Return the [X, Y] coordinate for the center point of the cell that contains the specified text.  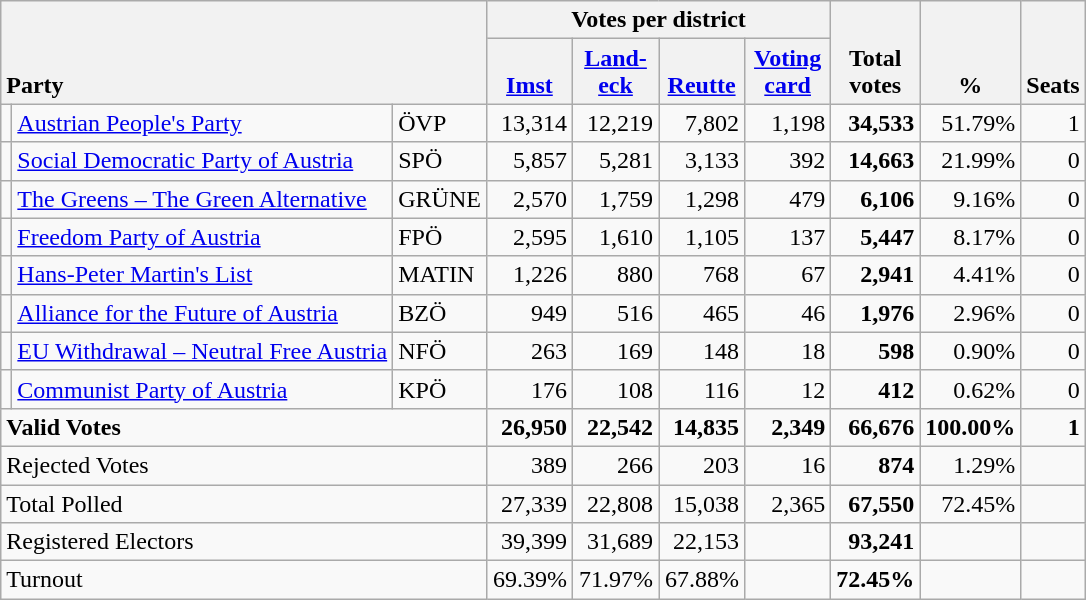
100.00% [970, 427]
137 [788, 237]
7,802 [702, 123]
FPÖ [440, 237]
Votes per district [658, 20]
14,663 [876, 161]
266 [615, 465]
22,542 [615, 427]
27,339 [529, 503]
MATIN [440, 275]
2,595 [529, 237]
263 [529, 351]
4.41% [970, 275]
13,314 [529, 123]
203 [702, 465]
1,759 [615, 199]
880 [615, 275]
9.16% [970, 199]
Party [244, 52]
2,349 [788, 427]
Austrian People's Party [202, 123]
0.90% [970, 351]
Social Democratic Party of Austria [202, 161]
Totalvotes [876, 52]
1,226 [529, 275]
389 [529, 465]
Land-eck [615, 72]
67.88% [702, 580]
67,550 [876, 503]
6,106 [876, 199]
169 [615, 351]
148 [702, 351]
12 [788, 389]
26,950 [529, 427]
1,105 [702, 237]
66,676 [876, 427]
2,941 [876, 275]
21.99% [970, 161]
22,808 [615, 503]
51.79% [970, 123]
67 [788, 275]
14,835 [702, 427]
18 [788, 351]
Imst [529, 72]
GRÜNE [440, 199]
5,281 [615, 161]
949 [529, 313]
108 [615, 389]
1,198 [788, 123]
5,857 [529, 161]
Votingcard [788, 72]
768 [702, 275]
874 [876, 465]
Registered Electors [244, 542]
116 [702, 389]
39,399 [529, 542]
598 [876, 351]
Total Polled [244, 503]
Reutte [702, 72]
392 [788, 161]
The Greens – The Green Alternative [202, 199]
Communist Party of Austria [202, 389]
465 [702, 313]
2,570 [529, 199]
2.96% [970, 313]
Valid Votes [244, 427]
% [970, 52]
412 [876, 389]
46 [788, 313]
12,219 [615, 123]
8.17% [970, 237]
31,689 [615, 542]
16 [788, 465]
0.62% [970, 389]
NFÖ [440, 351]
1,298 [702, 199]
22,153 [702, 542]
2,365 [788, 503]
15,038 [702, 503]
1,610 [615, 237]
Turnout [244, 580]
34,533 [876, 123]
93,241 [876, 542]
Alliance for the Future of Austria [202, 313]
EU Withdrawal – Neutral Free Austria [202, 351]
Freedom Party of Austria [202, 237]
516 [615, 313]
KPÖ [440, 389]
5,447 [876, 237]
3,133 [702, 161]
SPÖ [440, 161]
Seats [1053, 52]
Hans-Peter Martin's List [202, 275]
BZÖ [440, 313]
176 [529, 389]
69.39% [529, 580]
1,976 [876, 313]
Rejected Votes [244, 465]
479 [788, 199]
71.97% [615, 580]
ÖVP [440, 123]
1.29% [970, 465]
